Detect which cell encompasses the target text, then output its (X, Y) center coordinate. 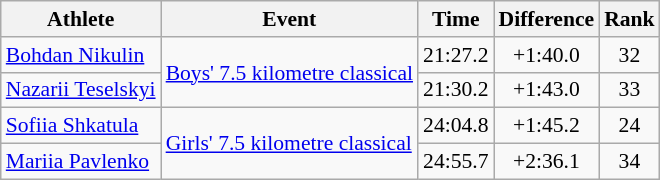
Mariia Pavlenko (81, 162)
24:55.7 (456, 162)
Boys' 7.5 kilometre classical (290, 72)
Time (456, 19)
33 (630, 90)
Event (290, 19)
24:04.8 (456, 126)
+1:43.0 (547, 90)
24 (630, 126)
Sofiia Shkatula (81, 126)
32 (630, 55)
34 (630, 162)
+1:40.0 (547, 55)
Nazarii Teselskyi (81, 90)
Girls' 7.5 kilometre classical (290, 144)
Rank (630, 19)
Athlete (81, 19)
Difference (547, 19)
21:27.2 (456, 55)
21:30.2 (456, 90)
Bohdan Nikulin (81, 55)
+2:36.1 (547, 162)
+1:45.2 (547, 126)
